Pinpoint the cell where the given text exists, returning its [X, Y] midpoint coordinate. 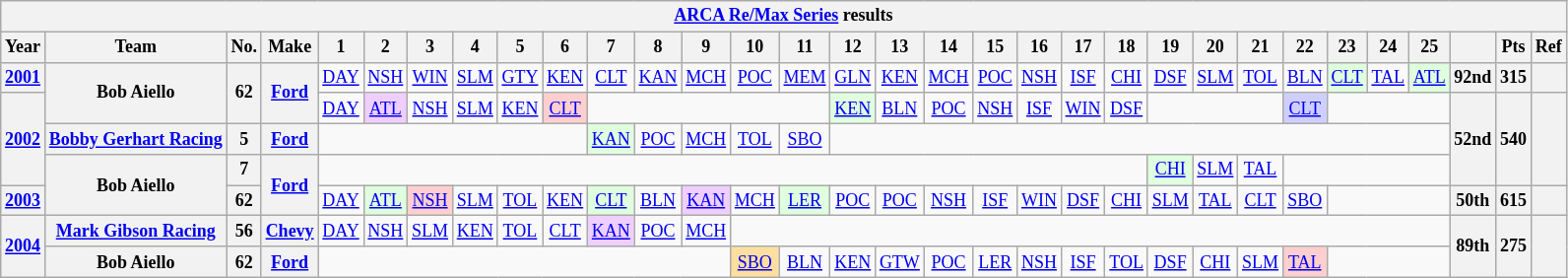
19 [1170, 47]
4 [475, 47]
2 [386, 47]
Mark Gibson Racing [136, 231]
1 [341, 47]
Year [24, 47]
21 [1261, 47]
52nd [1473, 139]
17 [1083, 47]
2003 [24, 201]
GLN [853, 77]
Pts [1514, 47]
GTW [900, 262]
6 [565, 47]
13 [900, 47]
615 [1514, 201]
8 [658, 47]
16 [1040, 47]
18 [1127, 47]
15 [995, 47]
20 [1215, 47]
50th [1473, 201]
23 [1347, 47]
MEM [805, 77]
24 [1388, 47]
Make [290, 47]
Bobby Gerhart Racing [136, 138]
315 [1514, 77]
92nd [1473, 77]
12 [853, 47]
540 [1514, 139]
Ref [1548, 47]
11 [805, 47]
No. [244, 47]
275 [1514, 246]
25 [1429, 47]
Chevy [290, 231]
14 [948, 47]
2004 [24, 246]
3 [430, 47]
56 [244, 231]
2002 [24, 139]
10 [754, 47]
2001 [24, 77]
Team [136, 47]
ARCA Re/Max Series results [784, 16]
9 [706, 47]
GTY [520, 77]
89th [1473, 246]
22 [1304, 47]
